From the cell containing the given text, extract its center point as [X, Y] coordinate. 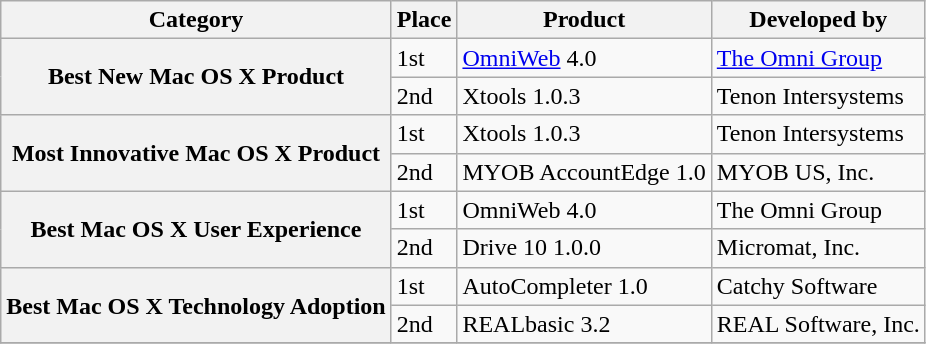
Product [584, 20]
Place [424, 20]
MYOB US, Inc. [818, 172]
Best New Mac OS X Product [196, 77]
Best Mac OS X Technology Adoption [196, 305]
REAL Software, Inc. [818, 324]
AutoCompleter 1.0 [584, 286]
Drive 10 1.0.0 [584, 248]
Catchy Software [818, 286]
MYOB AccountEdge 1.0 [584, 172]
Developed by [818, 20]
Best Mac OS X User Experience [196, 229]
Most Innovative Mac OS X Product [196, 153]
REALbasic 3.2 [584, 324]
Category [196, 20]
Micromat, Inc. [818, 248]
